Return (X, Y) of the center of cell containing provided text 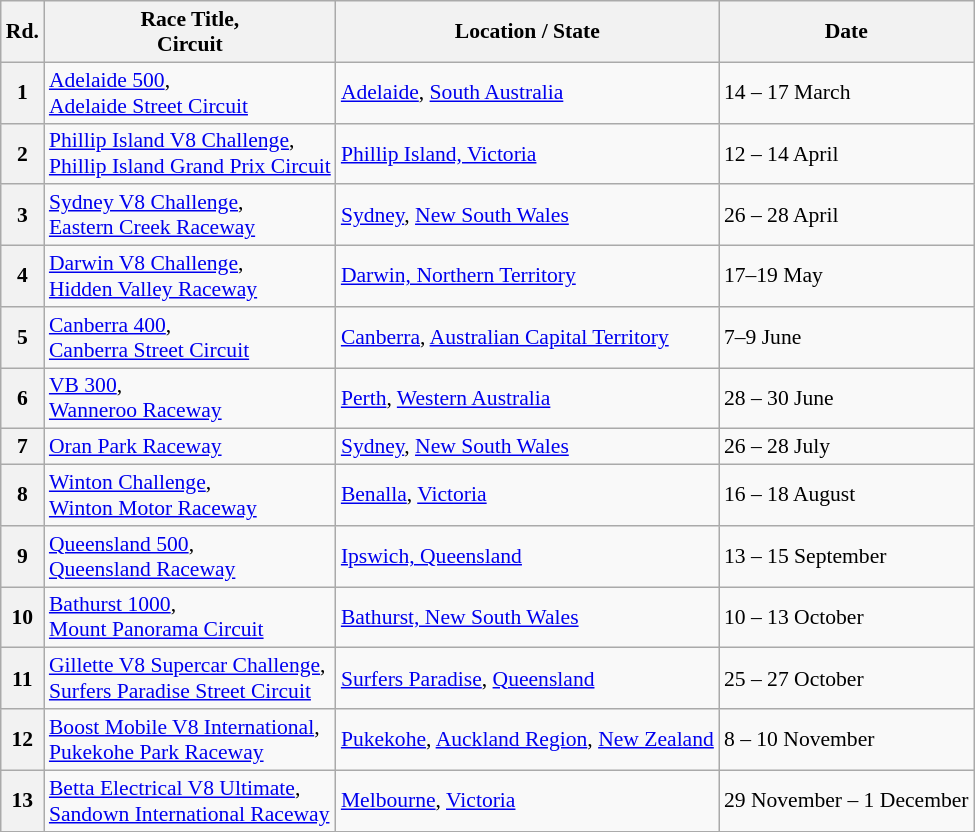
Winton Challenge,Winton Motor Raceway (190, 496)
13 (22, 800)
Race Title,Circuit (190, 32)
Darwin V8 Challenge,Hidden Valley Raceway (190, 276)
29 November – 1 December (846, 800)
Bathurst, New South Wales (528, 618)
Oran Park Raceway (190, 447)
Gillette V8 Supercar Challenge,Surfers Paradise Street Circuit (190, 678)
Canberra, Australian Capital Territory (528, 338)
12 (22, 740)
Perth, Western Australia (528, 398)
Rd. (22, 32)
Surfers Paradise, Queensland (528, 678)
2 (22, 154)
16 – 18 August (846, 496)
Adelaide, South Australia (528, 92)
8 – 10 November (846, 740)
17–19 May (846, 276)
5 (22, 338)
7–9 June (846, 338)
9 (22, 556)
13 – 15 September (846, 556)
14 – 17 March (846, 92)
Phillip Island, Victoria (528, 154)
Ipswich, Queensland (528, 556)
Queensland 500,Queensland Raceway (190, 556)
26 – 28 April (846, 216)
Boost Mobile V8 International,Pukekohe Park Raceway (190, 740)
25 – 27 October (846, 678)
28 – 30 June (846, 398)
7 (22, 447)
Phillip Island V8 Challenge,Phillip Island Grand Prix Circuit (190, 154)
Adelaide 500, Adelaide Street Circuit (190, 92)
Darwin, Northern Territory (528, 276)
11 (22, 678)
Bathurst 1000,Mount Panorama Circuit (190, 618)
10 – 13 October (846, 618)
Betta Electrical V8 Ultimate, Sandown International Raceway (190, 800)
3 (22, 216)
12 – 14 April (846, 154)
Pukekohe, Auckland Region, New Zealand (528, 740)
VB 300,Wanneroo Raceway (190, 398)
1 (22, 92)
Benalla, Victoria (528, 496)
Melbourne, Victoria (528, 800)
Canberra 400,Canberra Street Circuit (190, 338)
Date (846, 32)
8 (22, 496)
10 (22, 618)
26 – 28 July (846, 447)
Sydney V8 Challenge,Eastern Creek Raceway (190, 216)
6 (22, 398)
Location / State (528, 32)
4 (22, 276)
